Find where the given text appears and provide that cell's center as (X, Y) coordinate. 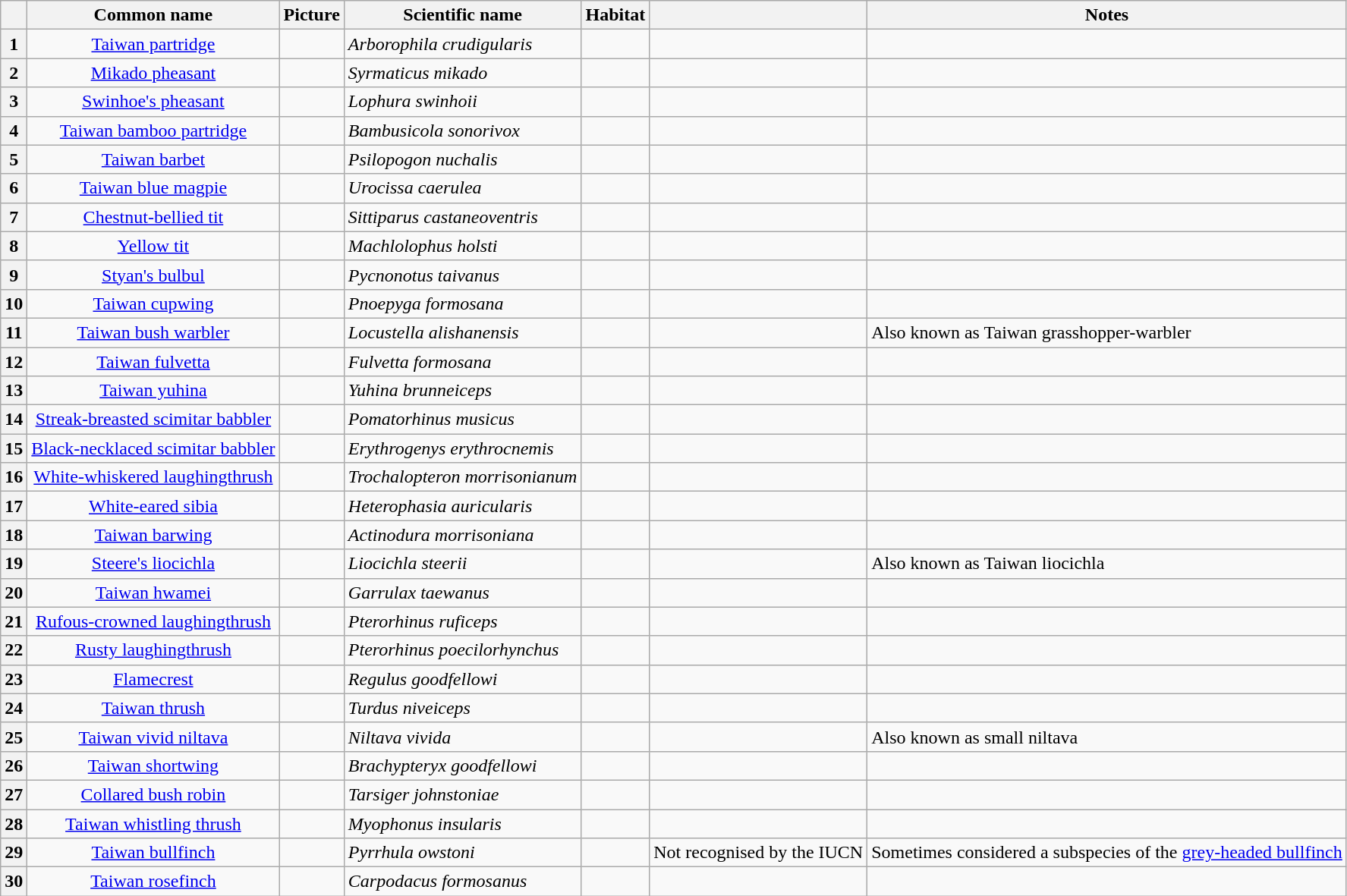
12 (14, 362)
20 (14, 593)
Common name (153, 15)
Black-necklaced scimitar babbler (153, 448)
8 (14, 246)
Yuhina brunneiceps (463, 391)
18 (14, 535)
Heterophasia auricularis (463, 506)
24 (14, 708)
Also known as Taiwan liocichla (1107, 564)
Taiwan bullfinch (153, 853)
4 (14, 130)
Turdus niveiceps (463, 708)
Fulvetta formosana (463, 362)
Pycnonotus taivanus (463, 275)
19 (14, 564)
Pterorhinus ruficeps (463, 621)
Taiwan vivid niltava (153, 737)
30 (14, 882)
Liocichla steerii (463, 564)
Taiwan bush warbler (153, 332)
22 (14, 650)
Taiwan fulvetta (153, 362)
Habitat (615, 15)
Taiwan barwing (153, 535)
Pterorhinus poecilorhynchus (463, 650)
11 (14, 332)
Brachypteryx goodfellowi (463, 766)
Syrmaticus mikado (463, 73)
5 (14, 159)
Picture (311, 15)
Notes (1107, 15)
Taiwan bamboo partridge (153, 130)
Actinodura morrisoniana (463, 535)
Taiwan yuhina (153, 391)
25 (14, 737)
Niltava vivida (463, 737)
14 (14, 420)
Tarsiger johnstoniae (463, 794)
3 (14, 102)
Flamecrest (153, 679)
Styan's bulbul (153, 275)
Sittiparus castaneoventris (463, 217)
Mikado pheasant (153, 73)
29 (14, 853)
Psilopogon nuchalis (463, 159)
Taiwan cupwing (153, 303)
Machlolophus holsti (463, 246)
Pomatorhinus musicus (463, 420)
Myophonus insularis (463, 823)
2 (14, 73)
Collared bush robin (153, 794)
Pnoepyga formosana (463, 303)
10 (14, 303)
21 (14, 621)
Sometimes considered a subspecies of the grey-headed bullfinch (1107, 853)
Erythrogenys erythrocnemis (463, 448)
Carpodacus formosanus (463, 882)
Also known as small niltava (1107, 737)
Taiwan barbet (153, 159)
Steere's liocichla (153, 564)
17 (14, 506)
23 (14, 679)
6 (14, 188)
13 (14, 391)
15 (14, 448)
Taiwan partridge (153, 44)
Pyrrhula owstoni (463, 853)
1 (14, 44)
Chestnut-bellied tit (153, 217)
Taiwan whistling thrush (153, 823)
Locustella alishanensis (463, 332)
28 (14, 823)
Rufous-crowned laughingthrush (153, 621)
Not recognised by the IUCN (759, 853)
Garrulax taewanus (463, 593)
Taiwan shortwing (153, 766)
27 (14, 794)
Scientific name (463, 15)
Bambusicola sonorivox (463, 130)
Trochalopteron morrisonianum (463, 477)
26 (14, 766)
Taiwan hwamei (153, 593)
Urocissa caerulea (463, 188)
White-whiskered laughingthrush (153, 477)
Arborophila crudigularis (463, 44)
White-eared sibia (153, 506)
7 (14, 217)
9 (14, 275)
16 (14, 477)
Yellow tit (153, 246)
Also known as Taiwan grasshopper-warbler (1107, 332)
Swinhoe's pheasant (153, 102)
Taiwan thrush (153, 708)
Streak-breasted scimitar babbler (153, 420)
Rusty laughingthrush (153, 650)
Taiwan blue magpie (153, 188)
Taiwan rosefinch (153, 882)
Regulus goodfellowi (463, 679)
Lophura swinhoii (463, 102)
